Search for the cell housing the specified text and yield its [x, y] center coordinate. 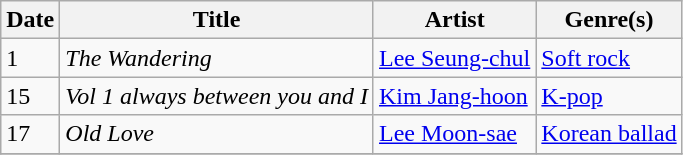
The Wandering [217, 58]
1 [30, 58]
Date [30, 20]
Old Love [217, 134]
Artist [454, 20]
Lee Seung-chul [454, 58]
Lee Moon-sae [454, 134]
17 [30, 134]
Soft rock [609, 58]
15 [30, 96]
Genre(s) [609, 20]
Vol 1 always between you and I [217, 96]
Korean ballad [609, 134]
K-pop [609, 96]
Kim Jang-hoon [454, 96]
Title [217, 20]
